Scan for the cell matching the given text and deliver its [X, Y] coordinate at center. 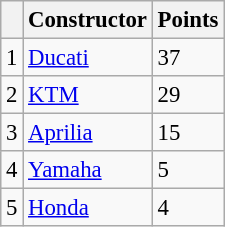
15 [188, 133]
2 [12, 95]
Honda [88, 208]
1 [12, 58]
29 [188, 95]
3 [12, 133]
Constructor [88, 20]
Yamaha [88, 170]
37 [188, 58]
Points [188, 20]
Aprilia [88, 133]
KTM [88, 95]
Ducati [88, 58]
